Pinpoint the cell where the given text exists, returning its (X, Y) midpoint coordinate. 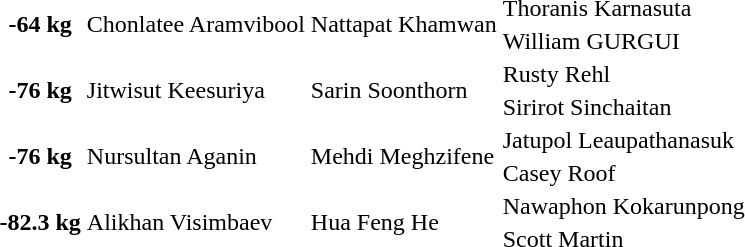
Sarin Soonthorn (404, 90)
Nursultan Aganin (196, 156)
Mehdi Meghzifene (404, 156)
Jitwisut Keesuriya (196, 90)
